Locate the cell with the specified text and output its (X, Y) center coordinate. 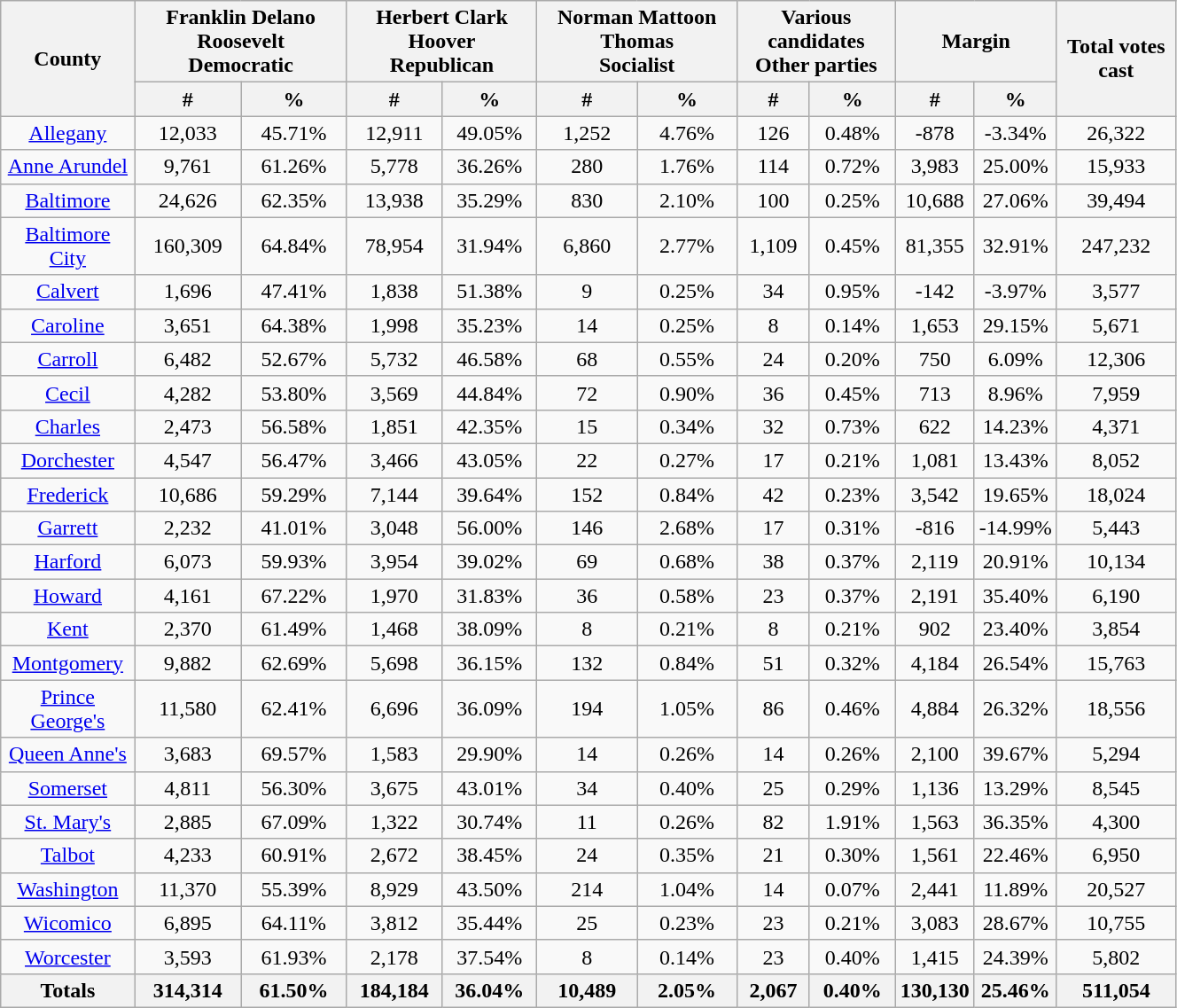
31.94% (489, 246)
36.04% (489, 990)
3,569 (394, 393)
51 (774, 663)
64.11% (294, 923)
60.91% (294, 856)
St. Mary's (67, 822)
20,527 (1116, 889)
Dorchester (67, 460)
2,119 (934, 562)
13.43% (1016, 460)
126 (774, 133)
20.91% (1016, 562)
5,443 (1116, 528)
1,109 (774, 246)
314,314 (188, 990)
750 (934, 359)
6,860 (587, 246)
2,067 (774, 990)
4,300 (1116, 822)
67.22% (294, 596)
0.68% (688, 562)
0.31% (853, 528)
67.09% (294, 822)
6,190 (1116, 596)
Worcester (67, 957)
15 (587, 426)
Franklin Delano RooseveltDemocratic (241, 42)
2,672 (394, 856)
36.35% (1016, 822)
4,282 (188, 393)
247,232 (1116, 246)
2,191 (934, 596)
0.35% (688, 856)
Calvert (67, 292)
County (67, 59)
114 (774, 167)
0.48% (853, 133)
3,683 (188, 754)
0.90% (688, 393)
713 (934, 393)
31.83% (489, 596)
830 (587, 200)
56.30% (294, 788)
86 (774, 709)
1,252 (587, 133)
280 (587, 167)
22 (587, 460)
49.05% (489, 133)
7,144 (394, 494)
2,100 (934, 754)
41.01% (294, 528)
2,178 (394, 957)
2.77% (688, 246)
Anne Arundel (67, 167)
69.57% (294, 754)
2,232 (188, 528)
3,577 (1116, 292)
7,959 (1116, 393)
194 (587, 709)
5,294 (1116, 754)
152 (587, 494)
18,556 (1116, 709)
Norman Mattoon ThomasSocialist (637, 42)
26.54% (1016, 663)
52.67% (294, 359)
Carroll (67, 359)
56.00% (489, 528)
1.91% (853, 822)
1,561 (934, 856)
25.46% (1016, 990)
51.38% (489, 292)
1,583 (394, 754)
2,441 (934, 889)
1,653 (934, 325)
4,184 (934, 663)
38.45% (489, 856)
Washington (67, 889)
Total votes cast (1116, 59)
15,763 (1116, 663)
214 (587, 889)
36.09% (489, 709)
11.89% (1016, 889)
Totals (67, 990)
5,802 (1116, 957)
3,983 (934, 167)
5,732 (394, 359)
46.58% (489, 359)
Garrett (67, 528)
39.64% (489, 494)
Harford (67, 562)
8,052 (1116, 460)
45.71% (294, 133)
-3.97% (1016, 292)
30.74% (489, 822)
11,580 (188, 709)
2,473 (188, 426)
6,073 (188, 562)
35.40% (1016, 596)
39.67% (1016, 754)
43.05% (489, 460)
3,048 (394, 528)
1,136 (934, 788)
61.26% (294, 167)
56.47% (294, 460)
Cecil (67, 393)
3,954 (394, 562)
Frederick (67, 494)
6,696 (394, 709)
39,494 (1116, 200)
42 (774, 494)
1,851 (394, 426)
62.35% (294, 200)
56.58% (294, 426)
35.23% (489, 325)
130,130 (934, 990)
32 (774, 426)
0.34% (688, 426)
59.29% (294, 494)
35.29% (489, 200)
28.67% (1016, 923)
Baltimore (67, 200)
-142 (934, 292)
Somerset (67, 788)
1,970 (394, 596)
5,778 (394, 167)
19.65% (1016, 494)
3,542 (934, 494)
72 (587, 393)
82 (774, 822)
25.00% (1016, 167)
4.76% (688, 133)
18,024 (1116, 494)
184,184 (394, 990)
26.32% (1016, 709)
0.72% (853, 167)
0.27% (688, 460)
55.39% (294, 889)
3,675 (394, 788)
22.46% (1016, 856)
9,761 (188, 167)
1,468 (394, 629)
0.20% (853, 359)
13,938 (394, 200)
38 (774, 562)
12,033 (188, 133)
68 (587, 359)
5,671 (1116, 325)
Margin (976, 42)
24.39% (1016, 957)
47.41% (294, 292)
59.93% (294, 562)
-14.99% (1016, 528)
Kent (67, 629)
Caroline (67, 325)
53.80% (294, 393)
8,545 (1116, 788)
3,466 (394, 460)
1,998 (394, 325)
23.40% (1016, 629)
10,688 (934, 200)
Herbert Clark HooverRepublican (441, 42)
Allegany (67, 133)
Baltimore City (67, 246)
3,651 (188, 325)
61.50% (294, 990)
1,322 (394, 822)
35.44% (489, 923)
11 (587, 822)
64.38% (294, 325)
3,812 (394, 923)
64.84% (294, 246)
6.09% (1016, 359)
0.58% (688, 596)
9 (587, 292)
44.84% (489, 393)
1,415 (934, 957)
81,355 (934, 246)
0.32% (853, 663)
1,081 (934, 460)
3,083 (934, 923)
622 (934, 426)
15,933 (1116, 167)
4,233 (188, 856)
12,911 (394, 133)
4,811 (188, 788)
32.91% (1016, 246)
1,563 (934, 822)
1,696 (188, 292)
29.15% (1016, 325)
21 (774, 856)
0.46% (853, 709)
5,698 (394, 663)
132 (587, 663)
9,882 (188, 663)
2,885 (188, 822)
0.73% (853, 426)
78,954 (394, 246)
26,322 (1116, 133)
13.29% (1016, 788)
36.15% (489, 663)
43.01% (489, 788)
1.04% (688, 889)
42.35% (489, 426)
3,593 (188, 957)
511,054 (1116, 990)
4,371 (1116, 426)
24,626 (188, 200)
10,489 (587, 990)
2.10% (688, 200)
10,134 (1116, 562)
6,482 (188, 359)
Charles (67, 426)
10,755 (1116, 923)
4,547 (188, 460)
1,838 (394, 292)
Talbot (67, 856)
Prince George's (67, 709)
14.23% (1016, 426)
12,306 (1116, 359)
27.06% (1016, 200)
0.55% (688, 359)
6,950 (1116, 856)
4,161 (188, 596)
3,854 (1116, 629)
61.93% (294, 957)
1.05% (688, 709)
146 (587, 528)
0.29% (853, 788)
69 (587, 562)
Howard (67, 596)
-3.34% (1016, 133)
11,370 (188, 889)
38.09% (489, 629)
902 (934, 629)
36.26% (489, 167)
2.05% (688, 990)
6,895 (188, 923)
0.95% (853, 292)
Various candidatesOther parties (817, 42)
39.02% (489, 562)
4,884 (934, 709)
1.76% (688, 167)
-878 (934, 133)
2,370 (188, 629)
-816 (934, 528)
61.49% (294, 629)
160,309 (188, 246)
43.50% (489, 889)
8.96% (1016, 393)
62.41% (294, 709)
2.68% (688, 528)
0.07% (853, 889)
37.54% (489, 957)
29.90% (489, 754)
Wicomico (67, 923)
10,686 (188, 494)
8,929 (394, 889)
62.69% (294, 663)
0.30% (853, 856)
Montgomery (67, 663)
100 (774, 200)
Queen Anne's (67, 754)
